Locate the cell with the specified text and output its (x, y) center coordinate. 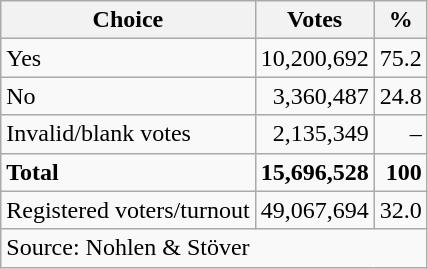
49,067,694 (314, 210)
100 (400, 172)
Yes (128, 58)
Votes (314, 20)
75.2 (400, 58)
32.0 (400, 210)
Choice (128, 20)
10,200,692 (314, 58)
Source: Nohlen & Stöver (214, 248)
3,360,487 (314, 96)
15,696,528 (314, 172)
– (400, 134)
Registered voters/turnout (128, 210)
% (400, 20)
24.8 (400, 96)
Total (128, 172)
No (128, 96)
2,135,349 (314, 134)
Invalid/blank votes (128, 134)
